Provide the [X, Y] coordinate of the cell's center where the given text is located.  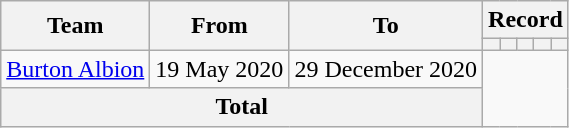
Burton Albion [76, 69]
From [220, 26]
Total [242, 107]
To [386, 26]
Record [526, 20]
19 May 2020 [220, 69]
29 December 2020 [386, 69]
Team [76, 26]
